Return the (x, y) coordinate for the center point of the cell that contains the specified text.  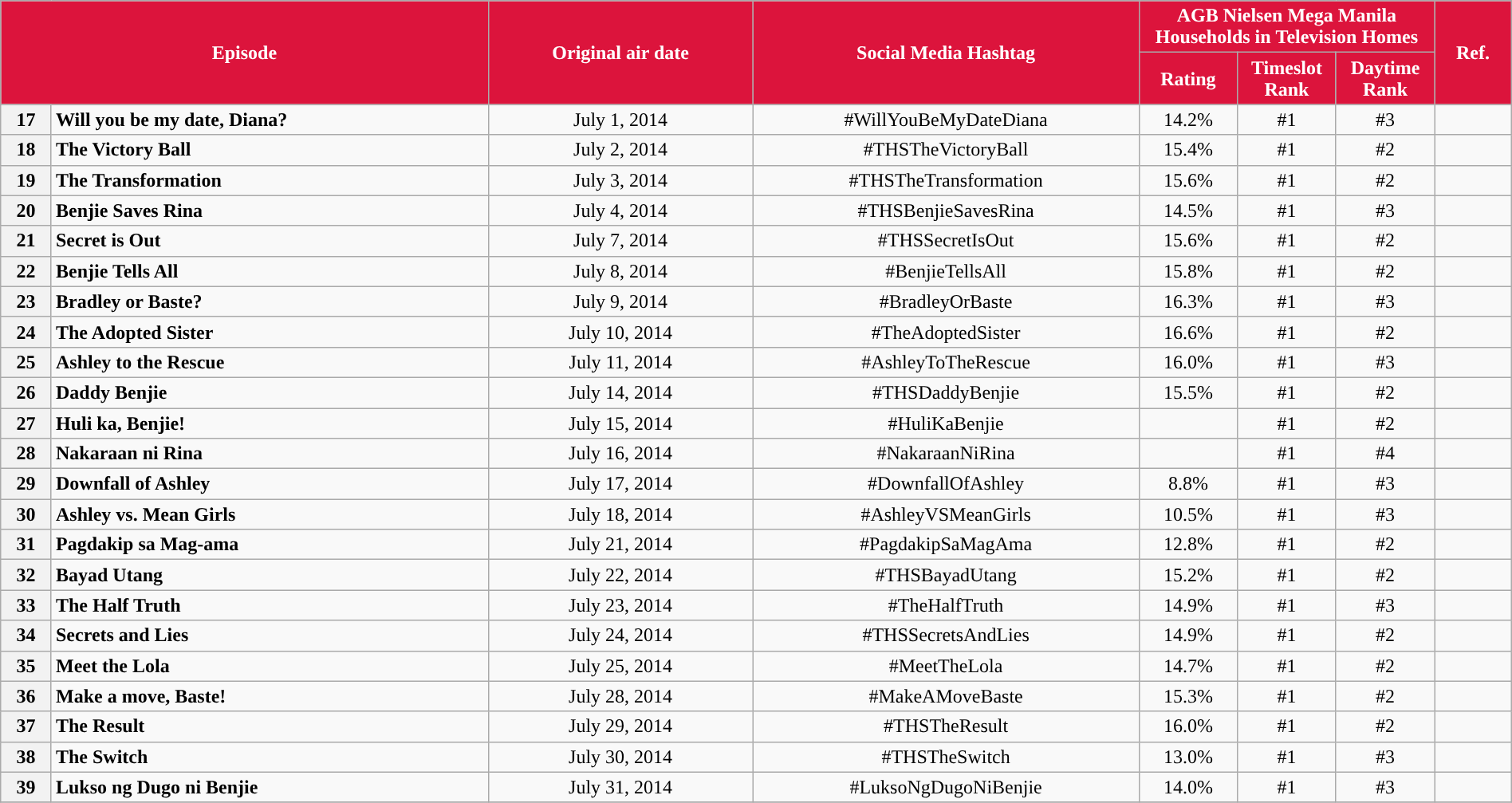
#TheAdoptedSister (946, 332)
The Switch (270, 757)
#WillYouBeMyDateDiana (946, 120)
#BenjieTellsAll (946, 271)
July 24, 2014 (620, 636)
Nakaraan ni Rina (270, 454)
16.3% (1188, 301)
30 (26, 514)
#4 (1385, 454)
14.2% (1188, 120)
#THSTheResult (946, 726)
July 28, 2014 (620, 696)
28 (26, 454)
July 9, 2014 (620, 301)
#THSBayadUtang (946, 575)
Ref. (1473, 53)
July 23, 2014 (620, 605)
July 21, 2014 (620, 545)
July 30, 2014 (620, 757)
#LuksoNgDugoNiBenjie (946, 787)
#THSDaddyBenjie (946, 392)
Secrets and Lies (270, 636)
July 2, 2014 (620, 150)
Ashley vs. Mean Girls (270, 514)
14.5% (1188, 211)
13.0% (1188, 757)
July 4, 2014 (620, 211)
Timeslot Rank (1287, 78)
#PagdakipSaMagAma (946, 545)
Benjie Saves Rina (270, 211)
#TheHalfTruth (946, 605)
July 11, 2014 (620, 362)
Rating (1188, 78)
15.4% (1188, 150)
July 3, 2014 (620, 180)
19 (26, 180)
#THSBenjieSavesRina (946, 211)
Episode (244, 53)
24 (26, 332)
July 22, 2014 (620, 575)
Daddy Benjie (270, 392)
July 8, 2014 (620, 271)
#THSTheVictoryBall (946, 150)
Bayad Utang (270, 575)
15.3% (1188, 696)
Will you be my date, Diana? (270, 120)
#AshleyToTheRescue (946, 362)
34 (26, 636)
36 (26, 696)
25 (26, 362)
July 7, 2014 (620, 241)
#MakeAMoveBaste (946, 696)
Secret is Out (270, 241)
Pagdakip sa Mag-ama (270, 545)
July 29, 2014 (620, 726)
18 (26, 150)
#AshleyVSMeanGirls (946, 514)
#HuliKaBenjie (946, 423)
#DownfallOfAshley (946, 484)
#MeetTheLola (946, 666)
38 (26, 757)
Original air date (620, 53)
July 15, 2014 (620, 423)
31 (26, 545)
10.5% (1188, 514)
#THSSecretsAndLies (946, 636)
14.7% (1188, 666)
#BradleyOrBaste (946, 301)
20 (26, 211)
33 (26, 605)
12.8% (1188, 545)
21 (26, 241)
Meet the Lola (270, 666)
14.0% (1188, 787)
The Transformation (270, 180)
July 14, 2014 (620, 392)
26 (26, 392)
July 18, 2014 (620, 514)
35 (26, 666)
The Result (270, 726)
July 31, 2014 (620, 787)
#THSTheSwitch (946, 757)
15.5% (1188, 392)
#THSTheTransformation (946, 180)
July 1, 2014 (620, 120)
July 10, 2014 (620, 332)
The Adopted Sister (270, 332)
Social Media Hashtag (946, 53)
July 16, 2014 (620, 454)
27 (26, 423)
The Half Truth (270, 605)
#THSSecretIsOut (946, 241)
Huli ka, Benjie! (270, 423)
15.2% (1188, 575)
Ashley to the Rescue (270, 362)
Downfall of Ashley (270, 484)
July 25, 2014 (620, 666)
July 17, 2014 (620, 484)
Daytime Rank (1385, 78)
32 (26, 575)
37 (26, 726)
16.6% (1188, 332)
15.8% (1188, 271)
Benjie Tells All (270, 271)
8.8% (1188, 484)
AGB Nielsen Mega Manila Households in Television Homes (1287, 27)
23 (26, 301)
39 (26, 787)
22 (26, 271)
#NakaraanNiRina (946, 454)
17 (26, 120)
The Victory Ball (270, 150)
Make a move, Baste! (270, 696)
Bradley or Baste? (270, 301)
29 (26, 484)
Lukso ng Dugo ni Benjie (270, 787)
